Search for the cell housing the specified text and yield its [X, Y] center coordinate. 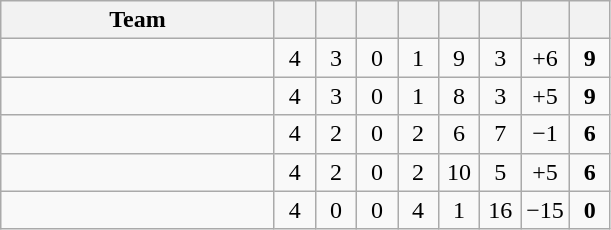
10 [460, 172]
16 [500, 210]
5 [500, 172]
7 [500, 134]
−1 [546, 134]
−15 [546, 210]
Team [138, 20]
8 [460, 96]
+6 [546, 58]
